Scan for the cell matching the given text and deliver its (x, y) coordinate at center. 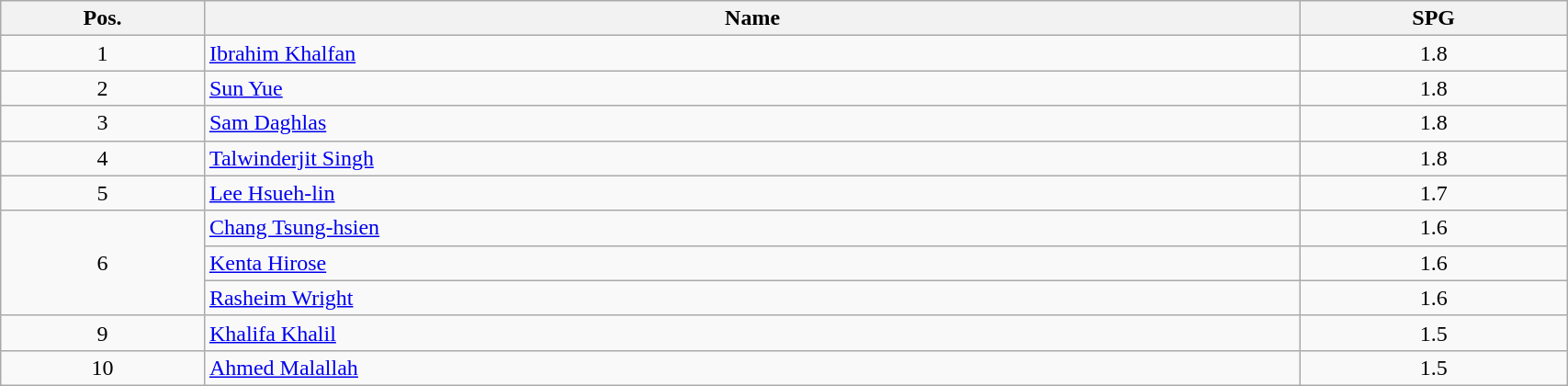
Name (751, 18)
Lee Hsueh-lin (751, 193)
Ahmed Malallah (751, 368)
10 (103, 368)
6 (103, 263)
Chang Tsung-hsien (751, 228)
1.7 (1434, 193)
Pos. (103, 18)
Khalifa Khalil (751, 333)
2 (103, 88)
5 (103, 193)
Talwinderjit Singh (751, 158)
Sam Daghlas (751, 123)
4 (103, 158)
3 (103, 123)
Kenta Hirose (751, 263)
9 (103, 333)
Ibrahim Khalfan (751, 53)
Sun Yue (751, 88)
Rasheim Wright (751, 298)
1 (103, 53)
SPG (1434, 18)
